Extract the [X, Y] coordinate from the center of the cell holding the provided text.  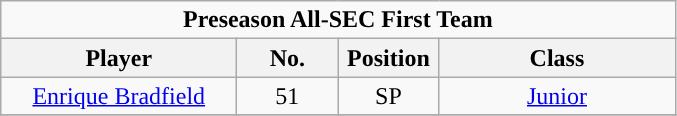
Player [119, 58]
51 [288, 96]
Enrique Bradfield [119, 96]
Class [557, 58]
Junior [557, 96]
No. [288, 58]
Position [388, 58]
SP [388, 96]
Preseason All-SEC First Team [338, 20]
